Detect which cell encompasses the target text, then output its [x, y] center coordinate. 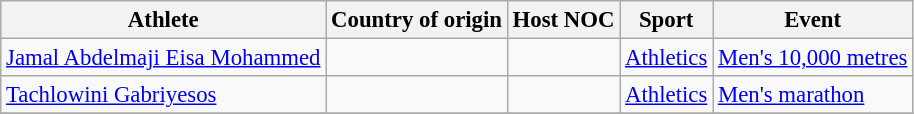
Tachlowini Gabriyesos [164, 95]
Host NOC [563, 20]
Men's marathon [813, 95]
Country of origin [416, 20]
Jamal Abdelmaji Eisa Mohammed [164, 58]
Sport [666, 20]
Men's 10,000 metres [813, 58]
Athlete [164, 20]
Event [813, 20]
